Search for the cell housing the specified text and yield its [x, y] center coordinate. 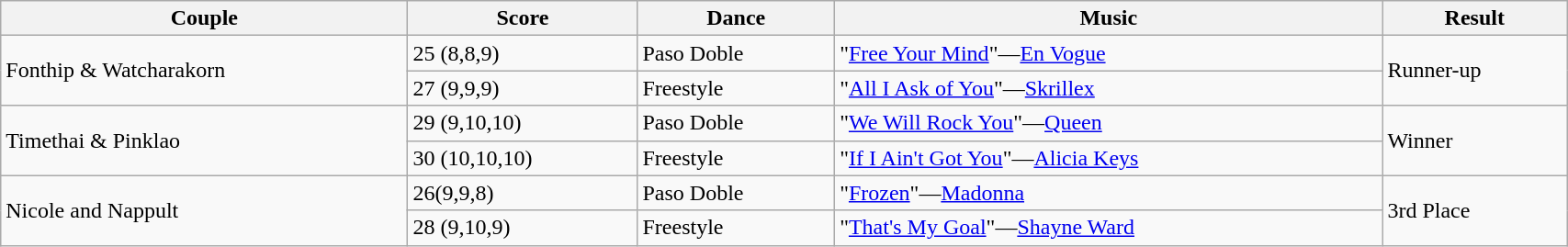
29 (9,10,10) [523, 123]
Fonthip & Watcharakorn [204, 71]
Runner-up [1475, 71]
Nicole and Nappult [204, 210]
"We Will Rock You"—Queen [1109, 123]
28 (9,10,9) [523, 228]
"If I Ain't Got You"—Alicia Keys [1109, 158]
Couple [204, 18]
26(9,9,8) [523, 193]
"Frozen"—Madonna [1109, 193]
"All I Ask of You"—Skrillex [1109, 88]
25 (8,8,9) [523, 53]
30 (10,10,10) [523, 158]
Timethai & Pinklao [204, 140]
Result [1475, 18]
Score [523, 18]
Music [1109, 18]
Dance [737, 18]
Winner [1475, 140]
"That's My Goal"—Shayne Ward [1109, 228]
"Free Your Mind"—En Vogue [1109, 53]
3rd Place [1475, 210]
27 (9,9,9) [523, 88]
